Output the [X, Y] coordinate of the center of the cell containing the given text.  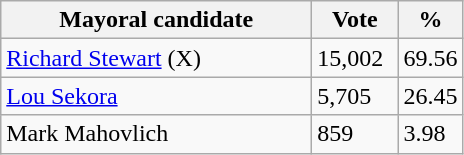
Richard Stewart (X) [156, 58]
15,002 [355, 58]
% [430, 20]
Mayoral candidate [156, 20]
5,705 [355, 96]
26.45 [430, 96]
859 [355, 134]
3.98 [430, 134]
Lou Sekora [156, 96]
Vote [355, 20]
Mark Mahovlich [156, 134]
69.56 [430, 58]
